Provide the (x, y) coordinate of the cell's center where the given text is located.  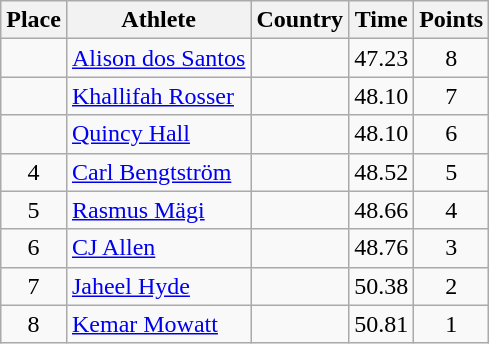
48.66 (382, 210)
CJ Allen (158, 248)
Country (300, 20)
1 (452, 324)
Rasmus Mägi (158, 210)
Khallifah Rosser (158, 96)
3 (452, 248)
Place (34, 20)
2 (452, 286)
Athlete (158, 20)
Time (382, 20)
Quincy Hall (158, 134)
Carl Bengtström (158, 172)
48.52 (382, 172)
50.38 (382, 286)
47.23 (382, 58)
Alison dos Santos (158, 58)
Jaheel Hyde (158, 286)
Points (452, 20)
50.81 (382, 324)
48.76 (382, 248)
Kemar Mowatt (158, 324)
